Return [X, Y] of the center of cell containing provided text 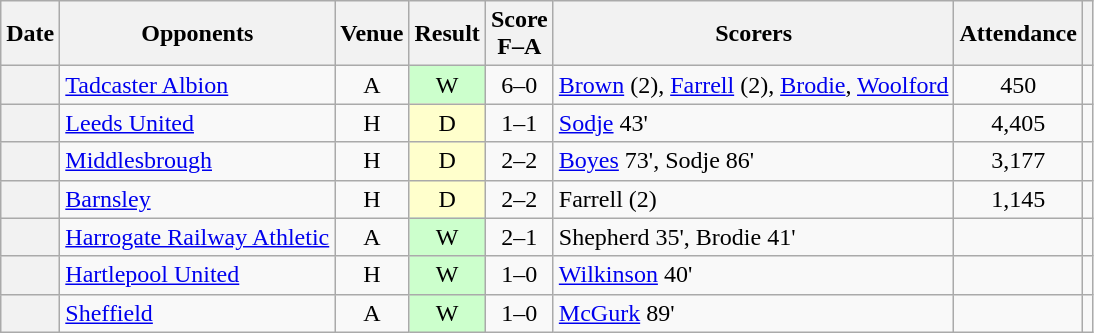
Date [30, 34]
Middlesbrough [198, 161]
1–1 [519, 123]
Attendance [1018, 34]
Opponents [198, 34]
Barnsley [198, 199]
3,177 [1018, 161]
Brown (2), Farrell (2), Brodie, Woolford [754, 85]
Shepherd 35', Brodie 41' [754, 237]
Harrogate Railway Athletic [198, 237]
Sodje 43' [754, 123]
Venue [372, 34]
Sheffield [198, 313]
Boyes 73', Sodje 86' [754, 161]
ScoreF–A [519, 34]
Farrell (2) [754, 199]
McGurk 89' [754, 313]
4,405 [1018, 123]
Hartlepool United [198, 275]
Scorers [754, 34]
2–1 [519, 237]
450 [1018, 85]
Wilkinson 40' [754, 275]
Leeds United [198, 123]
6–0 [519, 85]
1,145 [1018, 199]
Result [447, 34]
Tadcaster Albion [198, 85]
